Identify which cell holds the provided text, then report its (X, Y) central coordinate. 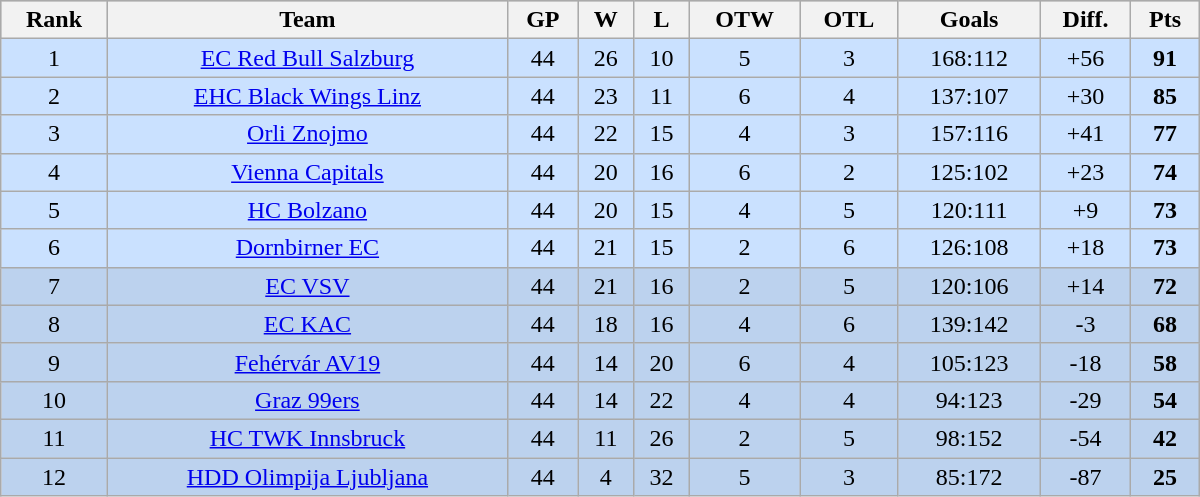
OTL (849, 20)
58 (1165, 362)
54 (1165, 400)
Goals (969, 20)
-18 (1086, 362)
Fehérvár AV19 (307, 362)
126:108 (969, 248)
94:123 (969, 400)
72 (1165, 286)
Rank (54, 20)
32 (662, 477)
L (662, 20)
+23 (1086, 172)
Pts (1165, 20)
EC Red Bull Salzburg (307, 58)
85:172 (969, 477)
42 (1165, 438)
OTW (744, 20)
-3 (1086, 324)
125:102 (969, 172)
12 (54, 477)
168:112 (969, 58)
HDD Olimpija Ljubljana (307, 477)
EHC Black Wings Linz (307, 96)
-54 (1086, 438)
GP (543, 20)
9 (54, 362)
-29 (1086, 400)
91 (1165, 58)
120:106 (969, 286)
157:116 (969, 134)
+30 (1086, 96)
Dornbirner EC (307, 248)
1 (54, 58)
23 (606, 96)
+9 (1086, 210)
Diff. (1086, 20)
25 (1165, 477)
+14 (1086, 286)
98:152 (969, 438)
+18 (1086, 248)
85 (1165, 96)
18 (606, 324)
77 (1165, 134)
74 (1165, 172)
EC VSV (307, 286)
Team (307, 20)
HC TWK Innsbruck (307, 438)
Graz 99ers (307, 400)
+41 (1086, 134)
7 (54, 286)
120:111 (969, 210)
+56 (1086, 58)
HC Bolzano (307, 210)
Vienna Capitals (307, 172)
8 (54, 324)
-87 (1086, 477)
137:107 (969, 96)
105:123 (969, 362)
W (606, 20)
139:142 (969, 324)
68 (1165, 324)
Orli Znojmo (307, 134)
EC KAC (307, 324)
